Pinpoint the cell where the given text exists, returning its (X, Y) midpoint coordinate. 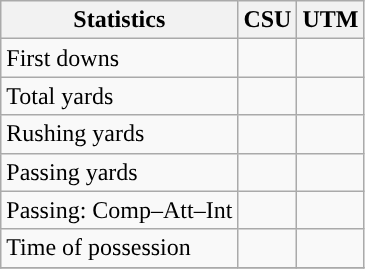
Total yards (120, 96)
Time of possession (120, 248)
CSU (268, 20)
Passing: Comp–Att–Int (120, 210)
UTM (330, 20)
First downs (120, 58)
Passing yards (120, 172)
Statistics (120, 20)
Rushing yards (120, 134)
